Provide the (x, y) coordinate of the cell's center where the given text is located.  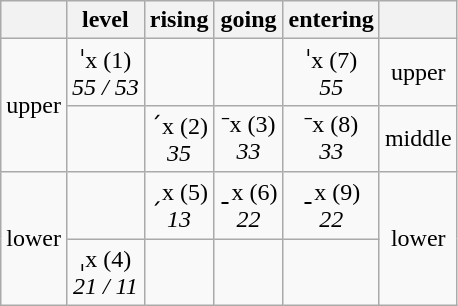
ˈx (1) 55 / 53 (105, 72)
ˍx (6) 22 (248, 206)
level (105, 20)
rising (179, 20)
ˈx (7) 55 (331, 72)
ˌx (4) 21 / 11 (105, 272)
going (248, 20)
ˏx (5) 13 (179, 206)
middle (418, 138)
ˍx (9) 22 (331, 206)
ˊx (2) 35 (179, 138)
ˉx (8) 33 (331, 138)
entering (331, 20)
ˉx (3) 33 (248, 138)
